Determine the (x, y) coordinate at the center of the cell enclosing the given text.  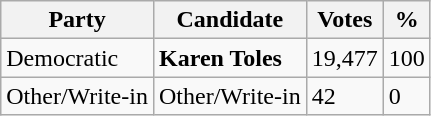
Karen Toles (230, 58)
0 (406, 96)
Votes (344, 20)
Party (78, 20)
Candidate (230, 20)
100 (406, 58)
42 (344, 96)
Democratic (78, 58)
19,477 (344, 58)
% (406, 20)
